Provide the [X, Y] coordinate of the cell's center where the given text is located.  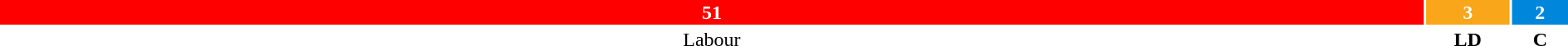
3 [1468, 12]
2 [1540, 12]
51 [712, 12]
